Return the (x, y) coordinate for the center point of the cell that contains the specified text.  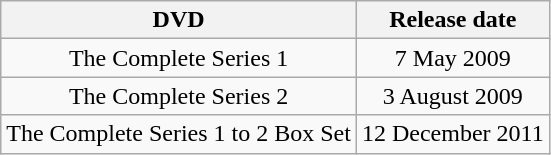
7 May 2009 (452, 58)
The Complete Series 1 (179, 58)
Release date (452, 20)
The Complete Series 2 (179, 96)
12 December 2011 (452, 134)
DVD (179, 20)
3 August 2009 (452, 96)
The Complete Series 1 to 2 Box Set (179, 134)
